Provide the [X, Y] coordinate of the cell's center where the given text is located.  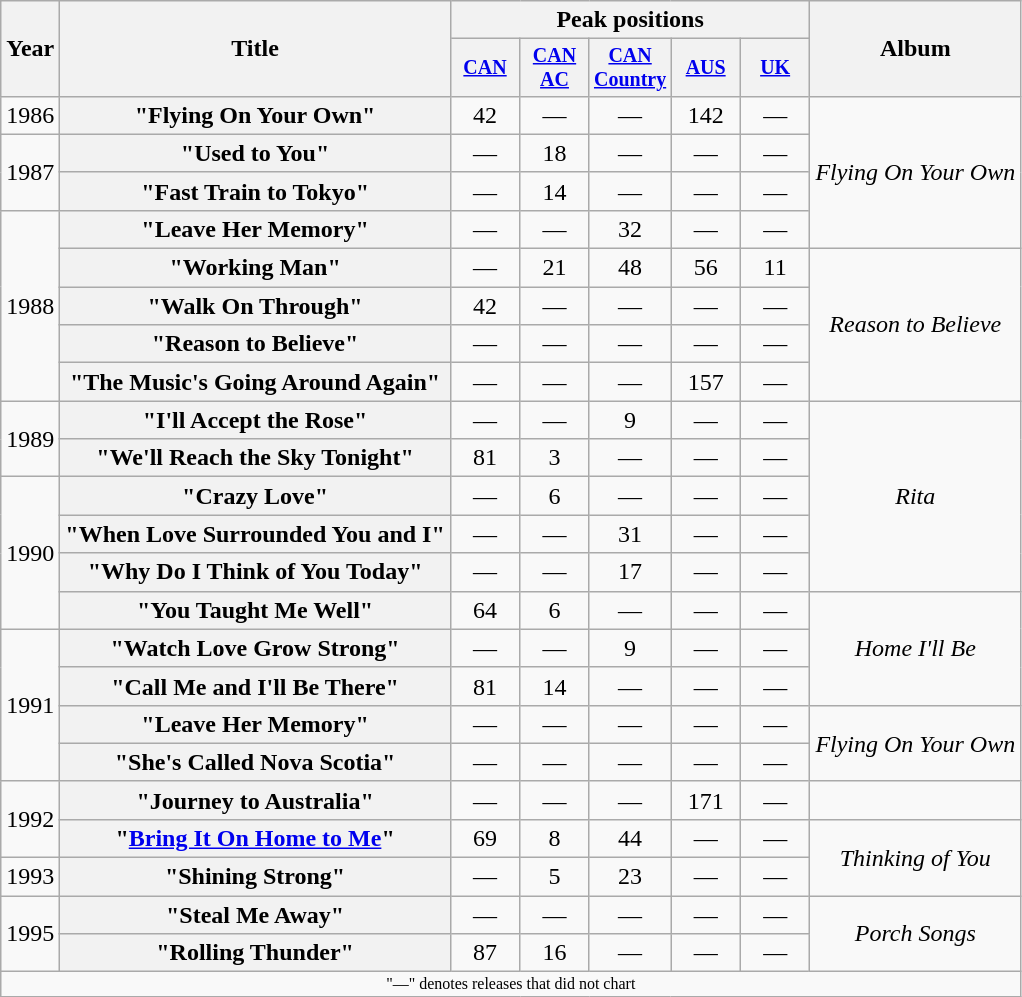
1988 [30, 305]
87 [484, 953]
CAN [484, 68]
"You Taught Me Well" [255, 610]
"When Love Surrounded You and I" [255, 534]
"—" denotes releases that did not chart [511, 984]
48 [630, 268]
Home I'll Be [916, 648]
64 [484, 610]
1995 [30, 934]
1989 [30, 439]
18 [554, 153]
"Reason to Believe" [255, 344]
"Working Man" [255, 268]
Porch Songs [916, 934]
31 [630, 534]
"Used to You" [255, 153]
Title [255, 49]
142 [706, 115]
AUS [706, 68]
"Shining Strong" [255, 877]
"I'll Accept the Rose" [255, 420]
CAN Country [630, 68]
56 [706, 268]
32 [630, 229]
1990 [30, 553]
"Steal Me Away" [255, 915]
Album [916, 49]
1993 [30, 877]
"We'll Reach the Sky Tonight" [255, 458]
44 [630, 838]
17 [630, 572]
Peak positions [630, 20]
Year [30, 49]
"Flying On Your Own" [255, 115]
Thinking of You [916, 857]
Reason to Believe [916, 325]
"Walk On Through" [255, 306]
"She's Called Nova Scotia" [255, 762]
"Bring It On Home to Me" [255, 838]
23 [630, 877]
"Call Me and I'll Be There" [255, 686]
"Fast Train to Tokyo" [255, 191]
21 [554, 268]
69 [484, 838]
3 [554, 458]
16 [554, 953]
1991 [30, 705]
"The Music's Going Around Again" [255, 382]
157 [706, 382]
CAN AC [554, 68]
"Watch Love Grow Strong" [255, 648]
1986 [30, 115]
1992 [30, 819]
5 [554, 877]
"Why Do I Think of You Today" [255, 572]
8 [554, 838]
"Crazy Love" [255, 496]
Rita [916, 496]
"Journey to Australia" [255, 800]
UK [774, 68]
"Rolling Thunder" [255, 953]
1987 [30, 172]
171 [706, 800]
11 [774, 268]
